Detect which cell encompasses the target text, then output its [X, Y] center coordinate. 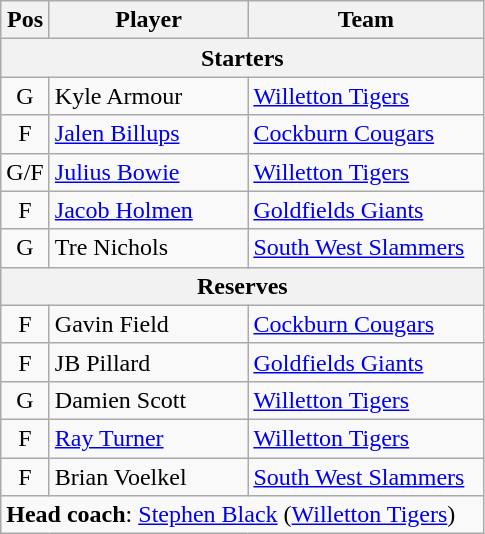
Jacob Holmen [148, 210]
Gavin Field [148, 324]
Player [148, 20]
Kyle Armour [148, 96]
Starters [242, 58]
Team [366, 20]
Julius Bowie [148, 172]
G/F [26, 172]
Reserves [242, 286]
Jalen Billups [148, 134]
Tre Nichols [148, 248]
Brian Voelkel [148, 477]
Head coach: Stephen Black (Willetton Tigers) [242, 515]
Damien Scott [148, 400]
Pos [26, 20]
JB Pillard [148, 362]
Ray Turner [148, 438]
